Identify which cell holds the provided text, then report its (X, Y) central coordinate. 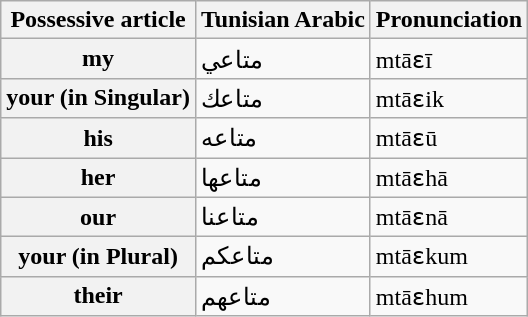
Tunisian Arabic (282, 20)
mtāɛkum (448, 257)
متاعي (282, 59)
their (98, 296)
our (98, 217)
his (98, 138)
mtāɛik (448, 98)
متاعهم (282, 296)
your (in Singular) (98, 98)
mtāɛī (448, 59)
mtāɛhā (448, 178)
متاعها (282, 178)
mtāɛū (448, 138)
mtāɛnā (448, 217)
متاعنا (282, 217)
your (in Plural) (98, 257)
Possessive article (98, 20)
متاعكم (282, 257)
her (98, 178)
متاعه (282, 138)
Pronunciation (448, 20)
mtāɛhum (448, 296)
متاعك (282, 98)
my (98, 59)
